Detect which cell encompasses the target text, then output its [X, Y] center coordinate. 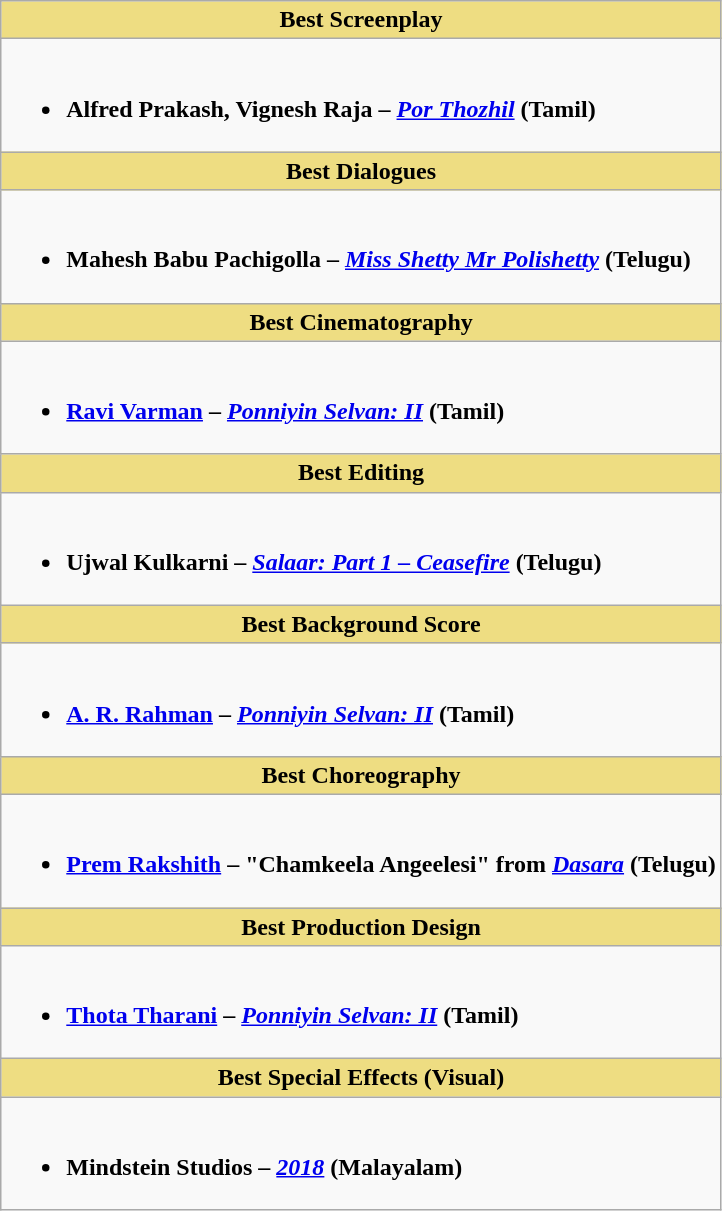
Best Choreography [362, 775]
Mahesh Babu Pachigolla – Miss Shetty Mr Polishetty (Telugu) [362, 246]
Best Production Design [362, 927]
Best Editing [362, 473]
Best Dialogues [362, 171]
Prem Rakshith – "Chamkeela Angeelesi" from Dasara (Telugu) [362, 850]
Mindstein Studios – 2018 (Malayalam) [362, 1154]
Ravi Varman – Ponniyin Selvan: II (Tamil) [362, 398]
Best Special Effects (Visual) [362, 1078]
Alfred Prakash, Vignesh Raja – Por Thozhil (Tamil) [362, 96]
Thota Tharani – Ponniyin Selvan: II (Tamil) [362, 1002]
A. R. Rahman – Ponniyin Selvan: II (Tamil) [362, 700]
Best Cinematography [362, 322]
Ujwal Kulkarni – Salaar: Part 1 – Ceasefire (Telugu) [362, 548]
Best Screenplay [362, 20]
Best Background Score [362, 624]
